Return [x, y] of the center of cell containing provided text 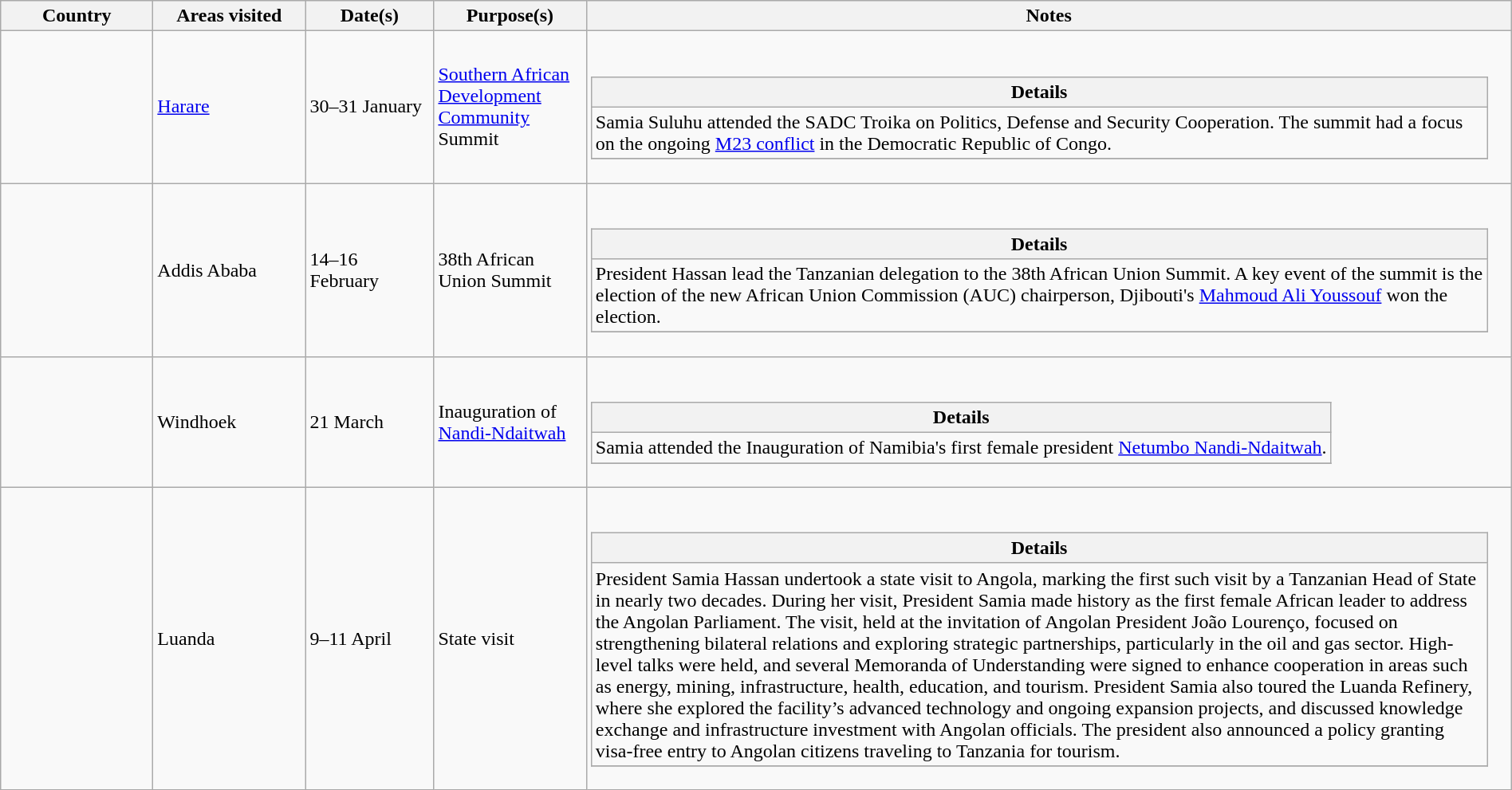
9–11 April [370, 639]
30–31 January [370, 107]
Addis Ababa [230, 270]
14–16 February [370, 270]
Samia attended the Inauguration of Namibia's first female president Netumbo Nandi-Ndaitwah. [961, 448]
Luanda [230, 639]
Harare [230, 107]
Inauguration of Nandi-Ndaitwah [510, 422]
Date(s) [370, 16]
Notes [1049, 16]
38th African Union Summit [510, 270]
Southern African Development Community Summit [510, 107]
Details Samia attended the Inauguration of Namibia's first female president Netumbo Nandi-Ndaitwah. [1049, 422]
State visit [510, 639]
Windhoek [230, 422]
Areas visited [230, 16]
21 March [370, 422]
Country [77, 16]
Purpose(s) [510, 16]
